For the text-containing cell, return its midpoint in (x, y) coordinate format. 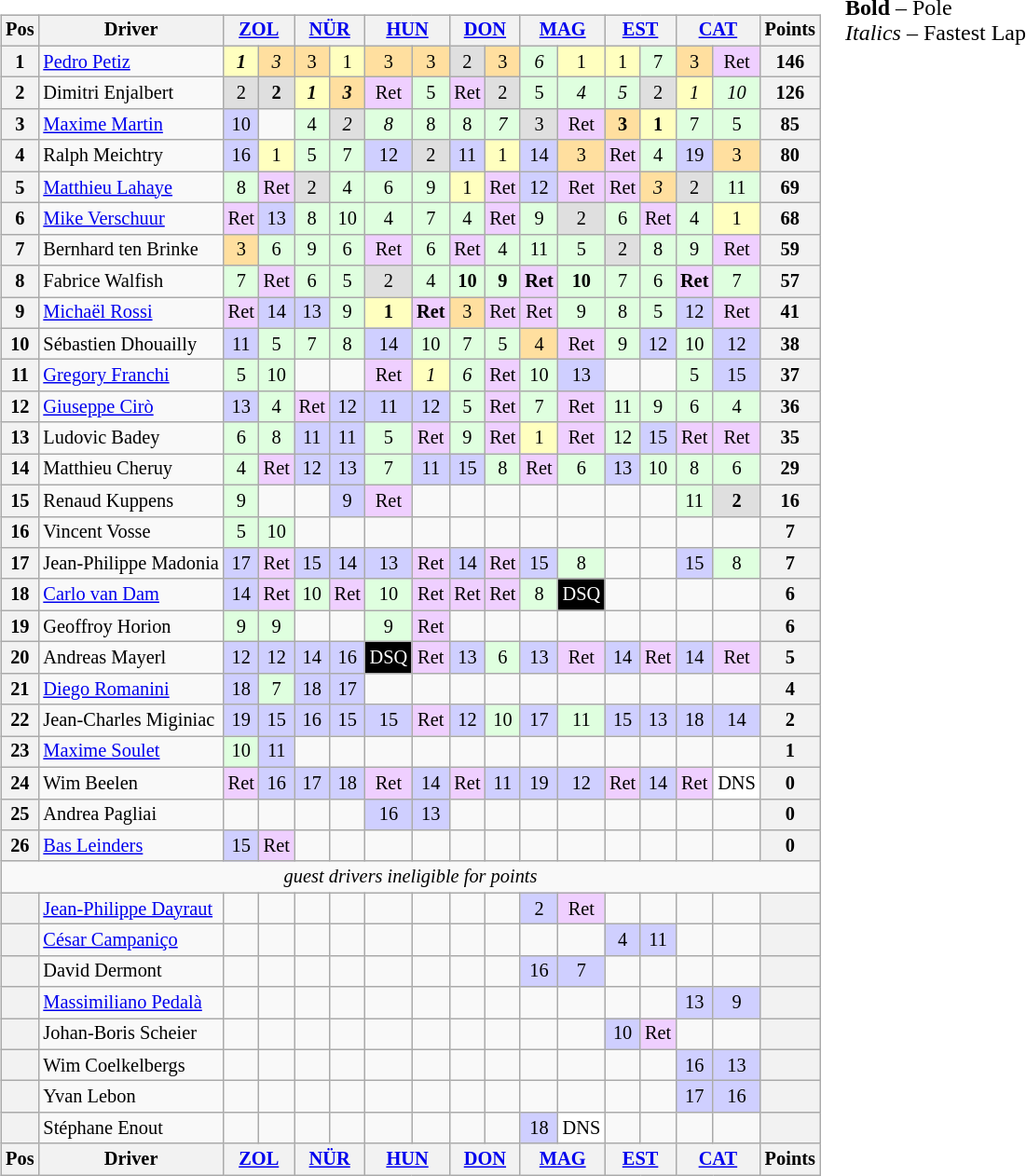
Maxime Martin (130, 125)
Giuseppe Cirò (130, 407)
41 (790, 313)
guest drivers ineligible for points (410, 877)
Wim Coelkelbergs (130, 1065)
Sébastien Dhouailly (130, 344)
59 (790, 250)
22 (20, 720)
Bas Leinders (130, 846)
Yvan Lebon (130, 1097)
Johan-Boris Scheier (130, 1034)
57 (790, 281)
25 (20, 814)
23 (20, 752)
Ludovic Badey (130, 438)
Ralph Meichtry (130, 156)
35 (790, 438)
Geoffroy Horion (130, 626)
Fabrice Walfish (130, 281)
38 (790, 344)
Michaël Rossi (130, 313)
20 (20, 658)
26 (20, 846)
Andrea Pagliai (130, 814)
37 (790, 376)
Stéphane Enout (130, 1128)
Matthieu Cheruy (130, 470)
Renaud Kuppens (130, 500)
126 (790, 93)
Matthieu Lahaye (130, 187)
69 (790, 187)
Jean-Charles Miginiac (130, 720)
Carlo van Dam (130, 595)
85 (790, 125)
36 (790, 407)
Mike Verschuur (130, 219)
Dimitri Enjalbert (130, 93)
Wim Beelen (130, 783)
80 (790, 156)
24 (20, 783)
Andreas Mayerl (130, 658)
Bernhard ten Brinke (130, 250)
Gregory Franchi (130, 376)
Jean-Philippe Madonia (130, 564)
David Dermont (130, 971)
César Campaniço (130, 940)
Massimiliano Pedalà (130, 1003)
68 (790, 219)
Diego Romanini (130, 689)
Jean-Philippe Dayraut (130, 909)
146 (790, 62)
29 (790, 470)
21 (20, 689)
Pedro Petiz (130, 62)
Maxime Soulet (130, 752)
Vincent Vosse (130, 532)
